Extract the [X, Y] coordinate from the center of the cell holding the provided text.  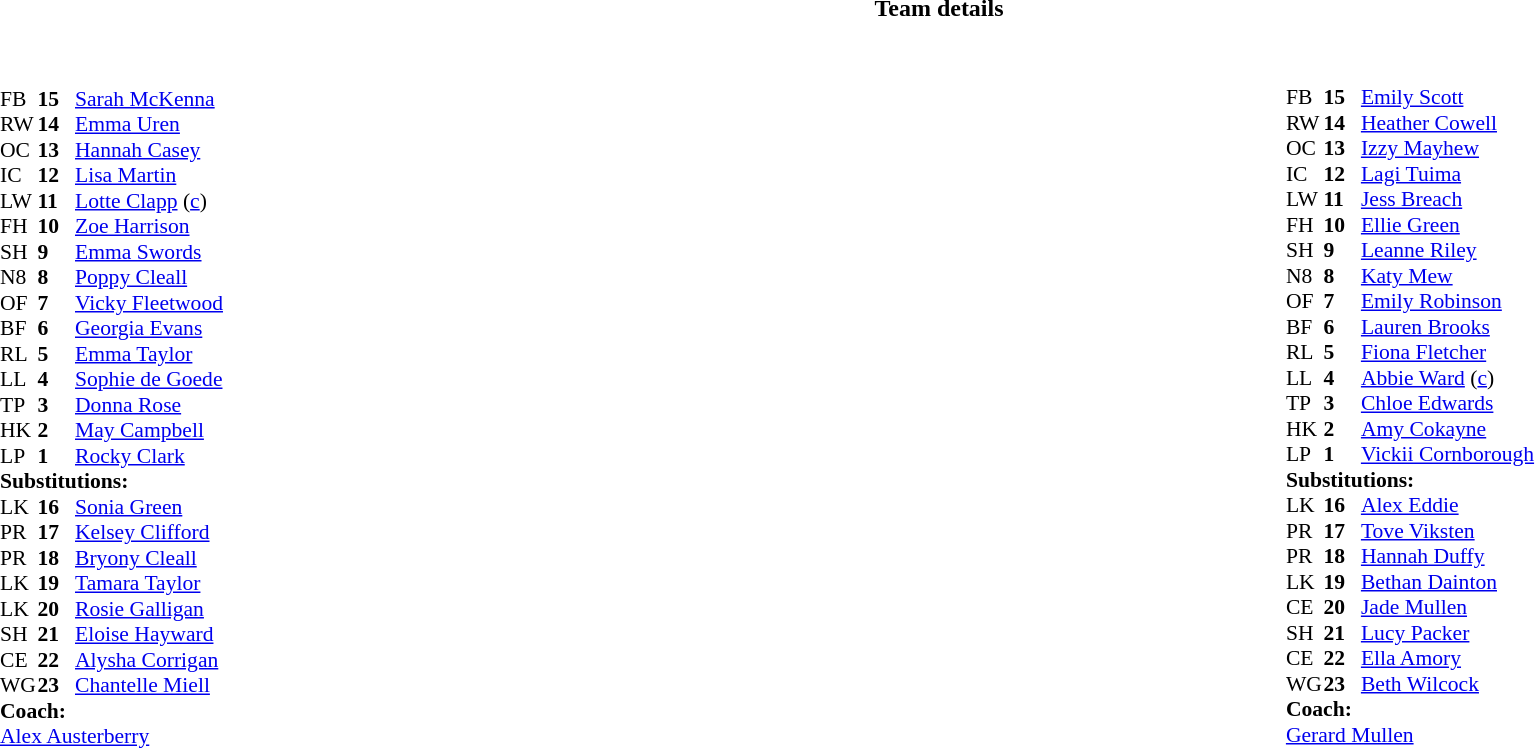
Abbie Ward (c) [1448, 378]
Rosie Galligan [149, 609]
Fiona Fletcher [1448, 353]
Georgia Evans [149, 329]
Chantelle Miell [149, 685]
Katy Mew [1448, 276]
Lucy Packer [1448, 633]
Ellie Green [1448, 225]
Eloise Hayward [149, 635]
Bethan Dainton [1448, 582]
Tamara Taylor [149, 583]
Jade Mullen [1448, 607]
Alysha Corrigan [149, 660]
Vickii Cornborough [1448, 455]
Lauren Brooks [1448, 327]
Vicky Fleetwood [149, 303]
Rocky Clark [149, 456]
Gerard Mullen [1410, 735]
Hannah Casey [149, 150]
Emma Swords [149, 252]
Sophie de Goede [149, 379]
Emma Taylor [149, 354]
Hannah Duffy [1448, 557]
Leanne Riley [1448, 251]
Jess Breach [1448, 199]
Ella Amory [1448, 659]
Emma Uren [149, 125]
Sonia Green [149, 507]
May Campbell [149, 431]
Donna Rose [149, 405]
Sarah McKenna [149, 99]
Tove Viksten [1448, 531]
Emily Robinson [1448, 301]
Zoe Harrison [149, 227]
Poppy Cleall [149, 277]
Izzy Mayhew [1448, 149]
Lagi Tuima [1448, 174]
Beth Wilcock [1448, 684]
Lisa Martin [149, 175]
Amy Cokayne [1448, 429]
Kelsey Clifford [149, 533]
Heather Cowell [1448, 123]
Bryony Cleall [149, 558]
Alex Eddie [1448, 505]
Chloe Edwards [1448, 403]
Emily Scott [1448, 97]
Lotte Clapp (c) [149, 201]
